Output the (x, y) coordinate of the center of the cell containing the given text.  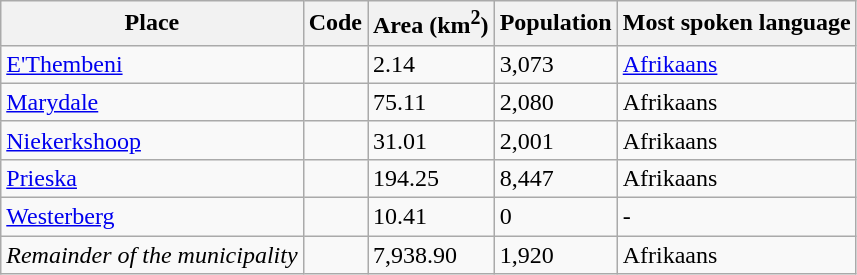
Westerberg (152, 217)
Marydale (152, 102)
3,073 (556, 64)
- (736, 217)
Place (152, 24)
Most spoken language (736, 24)
E'Thembeni (152, 64)
Remainder of the municipality (152, 255)
1,920 (556, 255)
7,938.90 (432, 255)
2,080 (556, 102)
0 (556, 217)
75.11 (432, 102)
2.14 (432, 64)
10.41 (432, 217)
Population (556, 24)
Niekerkshoop (152, 140)
Prieska (152, 178)
Code (335, 24)
31.01 (432, 140)
194.25 (432, 178)
Area (km2) (432, 24)
8,447 (556, 178)
2,001 (556, 140)
